Output the [X, Y] coordinate of the center of the cell containing the given text.  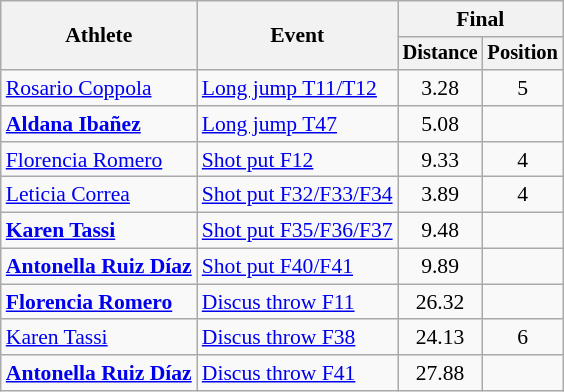
5 [523, 88]
Discus throw F11 [298, 302]
Aldana Ibañez [99, 124]
Long jump T47 [298, 124]
Shot put F35/F36/F37 [298, 231]
Discus throw F38 [298, 338]
Leticia Correa [99, 195]
27.88 [440, 373]
26.32 [440, 302]
3.89 [440, 195]
5.08 [440, 124]
24.13 [440, 338]
3.28 [440, 88]
Event [298, 36]
9.48 [440, 231]
Rosario Coppola [99, 88]
Athlete [99, 36]
Shot put F12 [298, 160]
Distance [440, 54]
Discus throw F41 [298, 373]
9.33 [440, 160]
Shot put F32/F33/F34 [298, 195]
Long jump T11/T12 [298, 88]
Final [480, 19]
Shot put F40/F41 [298, 267]
Position [523, 54]
6 [523, 338]
9.89 [440, 267]
